For the text-containing cell, return its midpoint in (X, Y) coordinate format. 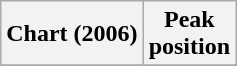
Chart (2006) (72, 34)
Peakposition (189, 34)
